Determine the [x, y] coordinate at the center of the cell enclosing the given text.  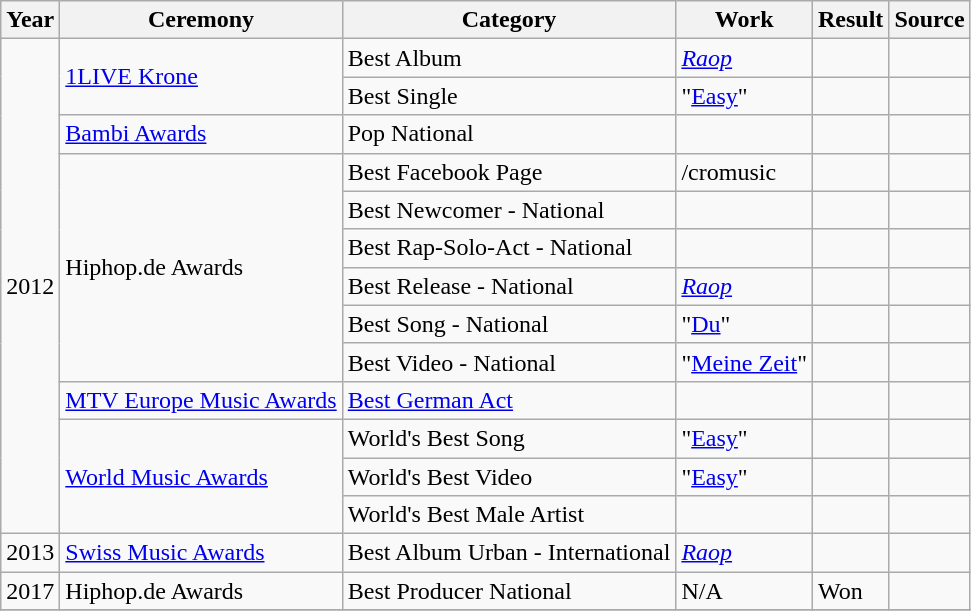
Best Video - National [509, 362]
Work [744, 20]
Best Album [509, 58]
"Du" [744, 324]
Ceremony [201, 20]
World's Best Video [509, 477]
2017 [30, 591]
Won [850, 591]
Best Release - National [509, 286]
World Music Awards [201, 476]
Best Facebook Page [509, 172]
Best Song - National [509, 324]
Best Album Urban - International [509, 553]
2012 [30, 286]
2013 [30, 553]
N/A [744, 591]
Best Rap-Solo-Act - National [509, 248]
Result [850, 20]
World's Best Male Artist [509, 515]
/cromusic [744, 172]
"Meine Zeit" [744, 362]
MTV Europe Music Awards [201, 400]
Category [509, 20]
World's Best Song [509, 438]
Bambi Awards [201, 134]
Best Newcomer - National [509, 210]
Year [30, 20]
Swiss Music Awards [201, 553]
Best German Act [509, 400]
1LIVE Krone [201, 77]
Pop National [509, 134]
Best Producer National [509, 591]
Best Single [509, 96]
Source [930, 20]
